Return [x, y] of the center of cell containing provided text 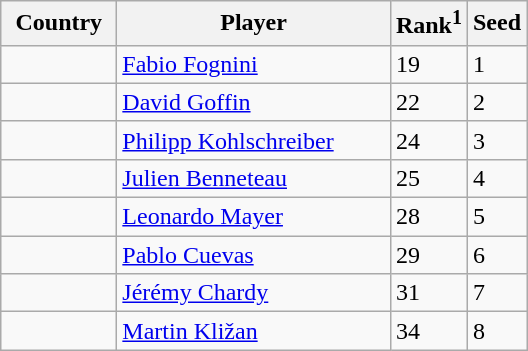
6 [496, 255]
3 [496, 140]
5 [496, 217]
Martin Kližan [254, 331]
David Goffin [254, 102]
Philipp Kohlschreiber [254, 140]
Leonardo Mayer [254, 217]
Fabio Fognini [254, 64]
24 [428, 140]
Jérémy Chardy [254, 293]
25 [428, 178]
4 [496, 178]
28 [428, 217]
8 [496, 331]
Rank1 [428, 24]
31 [428, 293]
Seed [496, 24]
34 [428, 331]
Pablo Cuevas [254, 255]
29 [428, 255]
22 [428, 102]
1 [496, 64]
2 [496, 102]
19 [428, 64]
7 [496, 293]
Julien Benneteau [254, 178]
Country [59, 24]
Player [254, 24]
